Capture the cell that displays the provided text and extract its [x, y] central coordinate. 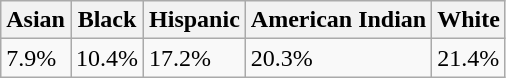
21.4% [469, 58]
7.9% [36, 58]
Black [106, 20]
20.3% [338, 58]
American Indian [338, 20]
White [469, 20]
17.2% [195, 58]
10.4% [106, 58]
Asian [36, 20]
Hispanic [195, 20]
